Locate the cell with the specified text and output its [x, y] center coordinate. 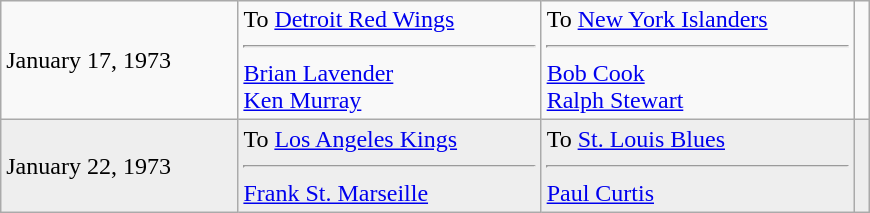
To New York IslandersBob CookRalph Stewart [698, 60]
To Detroit Red WingsBrian LavenderKen Murray [390, 60]
January 22, 1973 [120, 166]
January 17, 1973 [120, 60]
To Los Angeles KingsFrank St. Marseille [390, 166]
To St. Louis BluesPaul Curtis [698, 166]
